Locate the cell with the specified text and output its (X, Y) center coordinate. 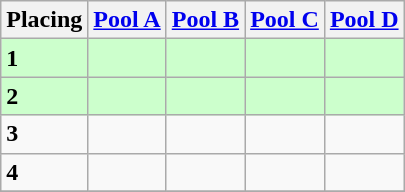
1 (44, 58)
Pool D (364, 20)
Placing (44, 20)
4 (44, 172)
Pool B (205, 20)
Pool C (285, 20)
Pool A (127, 20)
2 (44, 96)
3 (44, 134)
